Capture the cell that displays the provided text and extract its [X, Y] central coordinate. 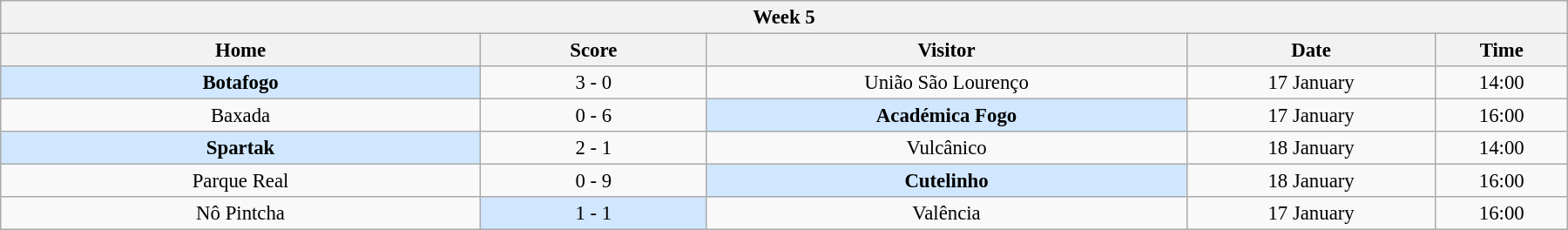
Week 5 [784, 17]
Score [594, 51]
Valência [947, 213]
3 - 0 [594, 83]
Date [1310, 51]
Nô Pintcha [240, 213]
Parque Real [240, 181]
Home [240, 51]
Baxada [240, 116]
Visitor [947, 51]
2 - 1 [594, 148]
1 - 1 [594, 213]
Académica Fogo [947, 116]
Time [1502, 51]
Cutelinho [947, 181]
Botafogo [240, 83]
0 - 6 [594, 116]
Vulcânico [947, 148]
Spartak [240, 148]
União São Lourenço [947, 83]
0 - 9 [594, 181]
